Provide the (X, Y) coordinate of the cell's center where the given text is located.  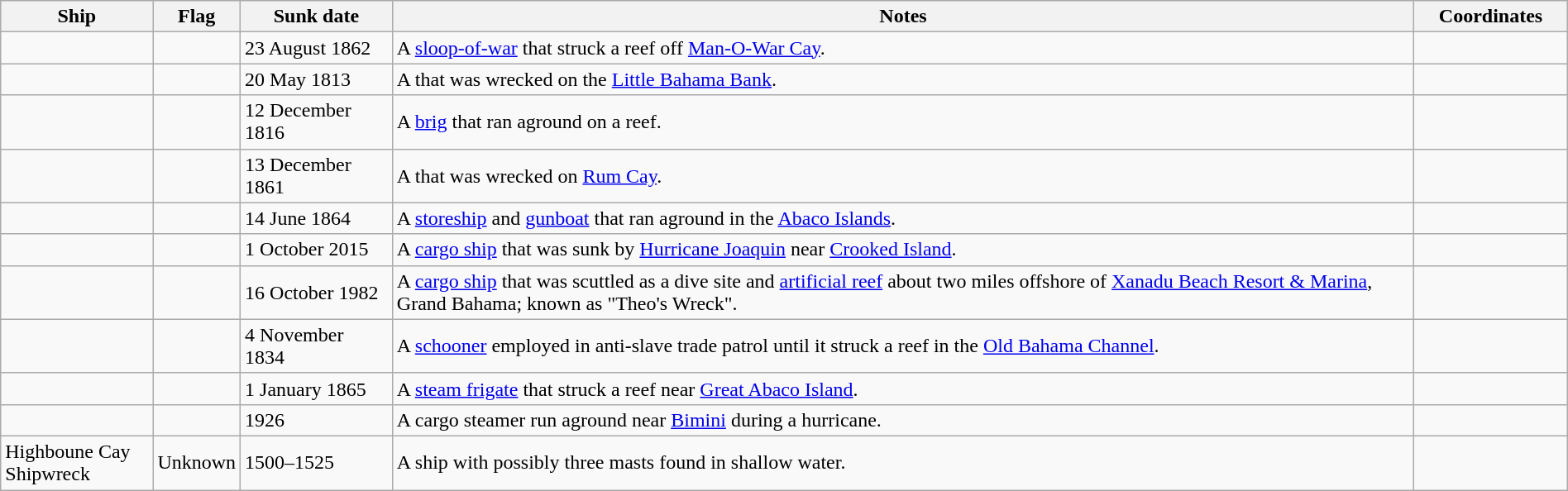
A that was wrecked on Rum Cay. (903, 175)
Flag (197, 17)
A schooner employed in anti-slave trade patrol until it struck a reef in the Old Bahama Channel. (903, 346)
1500–1525 (317, 463)
A steam frigate that struck a reef near Great Abaco Island. (903, 389)
Ship (77, 17)
A brig that ran aground on a reef. (903, 122)
23 August 1862 (317, 48)
13 December 1861 (317, 175)
Unknown (197, 463)
14 June 1864 (317, 218)
Highboune Cay Shipwreck (77, 463)
16 October 1982 (317, 293)
Coordinates (1491, 17)
A ship with possibly three masts found in shallow water. (903, 463)
A that was wrecked on the Little Bahama Bank. (903, 79)
A storeship and gunboat that ran aground in the Abaco Islands. (903, 218)
4 November 1834 (317, 346)
Notes (903, 17)
1 October 2015 (317, 250)
1 January 1865 (317, 389)
12 December 1816 (317, 122)
1926 (317, 420)
A cargo ship that was sunk by Hurricane Joaquin near Crooked Island. (903, 250)
A sloop-of-war that struck a reef off Man-O-War Cay. (903, 48)
Sunk date (317, 17)
20 May 1813 (317, 79)
A cargo steamer run aground near Bimini during a hurricane. (903, 420)
